For the text-containing cell, return its midpoint in (X, Y) coordinate format. 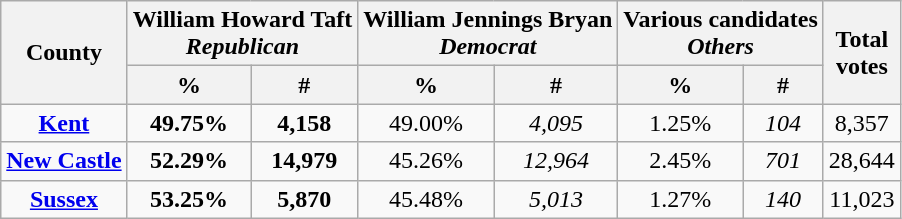
County (64, 52)
8,357 (862, 123)
William Jennings BryanDemocrat (488, 34)
William Howard TaftRepublican (242, 34)
Totalvotes (862, 52)
140 (784, 199)
New Castle (64, 161)
4,158 (304, 123)
5,013 (556, 199)
1.25% (680, 123)
2.45% (680, 161)
14,979 (304, 161)
45.48% (426, 199)
53.25% (189, 199)
1.27% (680, 199)
701 (784, 161)
12,964 (556, 161)
104 (784, 123)
4,095 (556, 123)
45.26% (426, 161)
49.75% (189, 123)
28,644 (862, 161)
11,023 (862, 199)
52.29% (189, 161)
Various candidatesOthers (721, 34)
Sussex (64, 199)
Kent (64, 123)
5,870 (304, 199)
49.00% (426, 123)
